Pinpoint the cell where the given text exists, returning its (X, Y) midpoint coordinate. 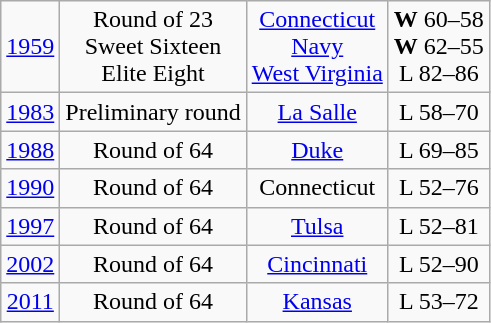
1959 (30, 47)
L 52–90 (438, 264)
Kansas (317, 302)
1988 (30, 150)
Duke (317, 150)
1997 (30, 226)
W 60–58W 62–55L 82–86 (438, 47)
La Salle (317, 112)
L 52–76 (438, 188)
1990 (30, 188)
Cincinnati (317, 264)
Preliminary round (153, 112)
Connecticut (317, 188)
ConnecticutNavyWest Virginia (317, 47)
L 53–72 (438, 302)
L 58–70 (438, 112)
L 69–85 (438, 150)
Round of 23Sweet SixteenElite Eight (153, 47)
Tulsa (317, 226)
2002 (30, 264)
1983 (30, 112)
2011 (30, 302)
L 52–81 (438, 226)
